Detect which cell encompasses the target text, then output its (x, y) center coordinate. 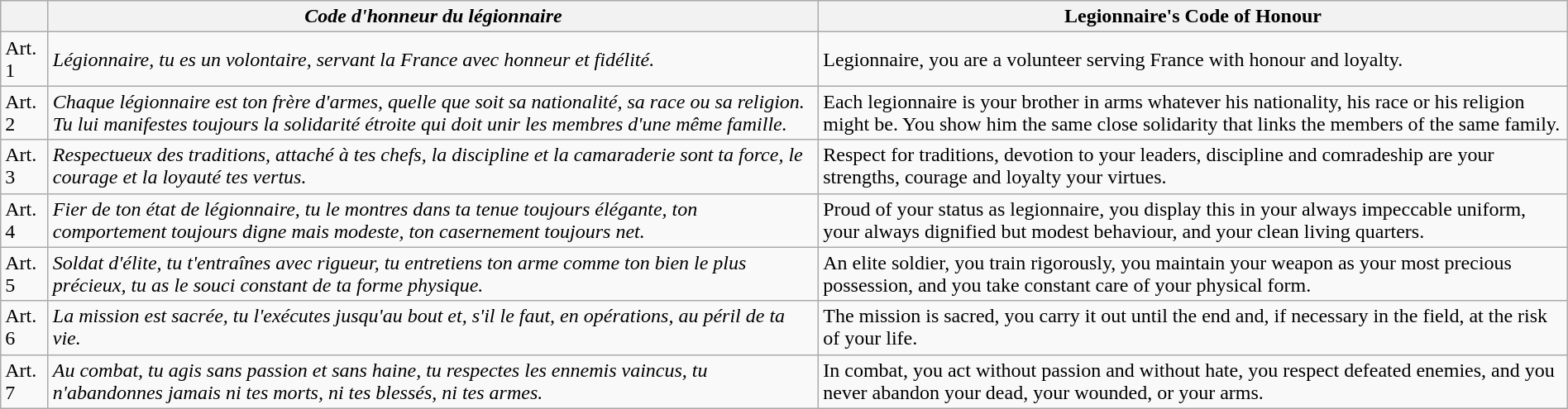
Art. 4 (25, 220)
Art. 5 (25, 274)
Art. 6 (25, 327)
Au combat, tu agis sans passion et sans haine, tu respectes les ennemis vaincus, tu n'abandonnes jamais ni tes morts, ni tes blessés, ni tes armes. (433, 382)
An elite soldier, you train rigorously, you maintain your weapon as your most precious possession, and you take constant care of your physical form. (1193, 274)
Respectueux des traditions, attaché à tes chefs, la discipline et la camaraderie sont ta force, le courage et la loyauté tes vertus. (433, 167)
The mission is sacred, you carry it out until the end and, if necessary in the field, at the risk of your life. (1193, 327)
Legionnaire's Code of Honour (1193, 17)
Code d'honneur du légionnaire (433, 17)
Legionnaire, you are a volunteer serving France with honour and loyalty. (1193, 59)
Soldat d'élite, tu t'entraînes avec rigueur, tu entretiens ton arme comme ton bien le plus précieux, tu as le souci constant de ta forme physique. (433, 274)
Art. 2 (25, 112)
Art. 7 (25, 382)
Art. 3 (25, 167)
Légionnaire, tu es un volontaire, servant la France avec honneur et fidélité. (433, 59)
In combat, you act without passion and without hate, you respect defeated enemies, and you never abandon your dead, your wounded, or your arms. (1193, 382)
Art. 1 (25, 59)
Respect for traditions, devotion to your leaders, discipline and comradeship are your strengths, courage and loyalty your virtues. (1193, 167)
La mission est sacrée, tu l'exécutes jusqu'au bout et, s'il le faut, en opérations, au péril de ta vie. (433, 327)
